Provide the [X, Y] coordinate of the cell's center where the given text is located.  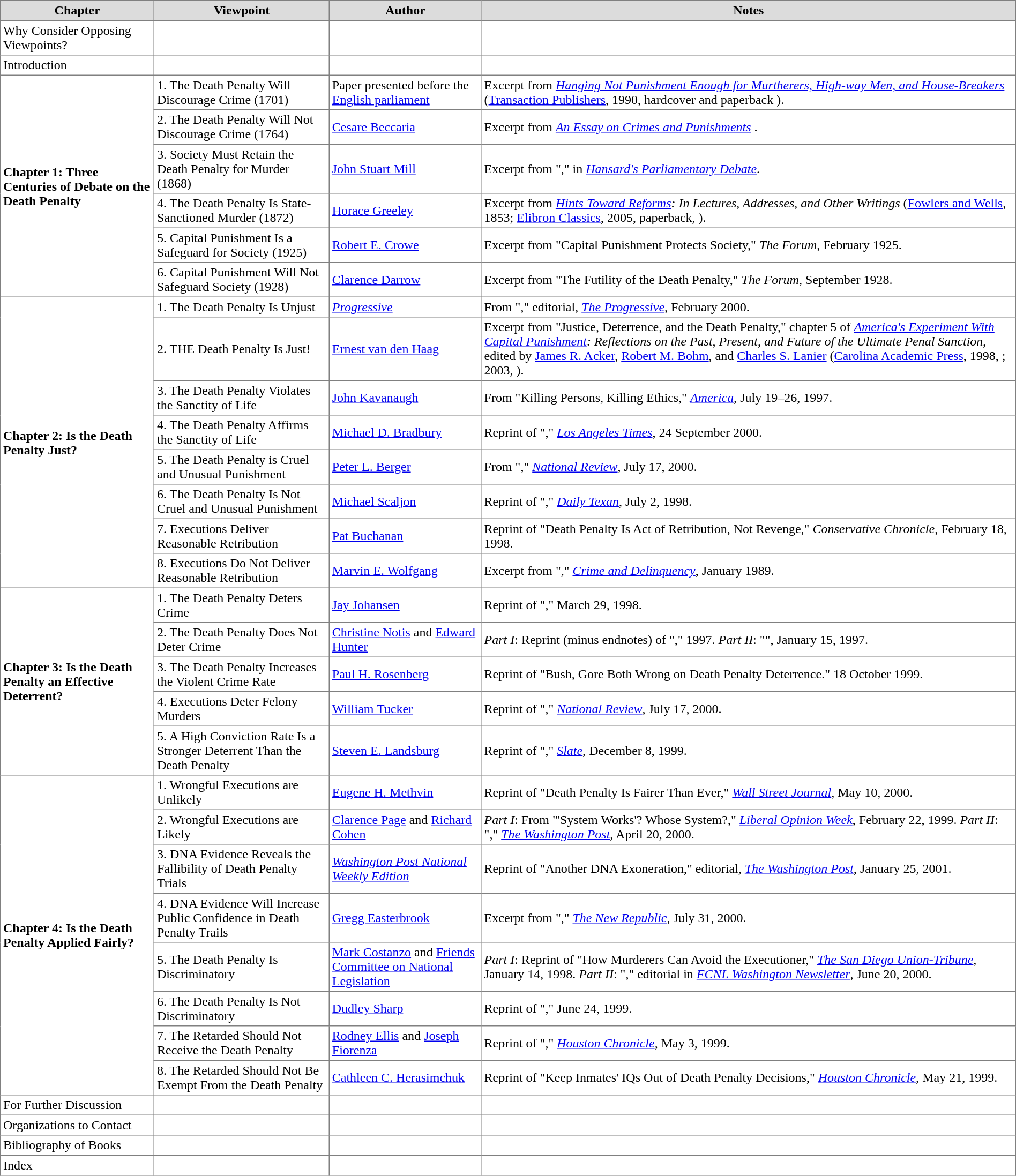
4. Executions Deter Felony Murders [242, 709]
Mark Costanzo and Friends Committee on National Legislation [406, 967]
3. DNA Evidence Reveals the Fallibility of Death Penalty Trials [242, 869]
Michael Scaljon [406, 501]
Pat Buchanan [406, 536]
Paper presented before the English parliament [406, 92]
Reprint of "," March 29, 1998. [748, 605]
7. Executions Deliver Reasonable Retribution [242, 536]
Chapter 3: Is the Death Penalty an Effective Deterrent? [77, 681]
Chapter 1: Three Centuries of Debate on the Death Penalty [77, 186]
3. The Death Penalty Violates the Sanctity of Life [242, 398]
Marvin E. Wolfgang [406, 571]
Viewpoint [242, 11]
7. The Retarded Should Not Receive the Death Penalty [242, 1043]
6. The Death Penalty Is Not Cruel and Unusual Punishment [242, 501]
Introduction [77, 65]
Jay Johansen [406, 605]
1. Wrongful Executions are Unlikely [242, 792]
Reprint of "," Houston Chronicle, May 3, 1999. [748, 1043]
Reprint of "Another DNA Exoneration," editorial, The Washington Post, January 25, 2001. [748, 869]
Steven E. Landsburg [406, 751]
3. The Death Penalty Increases the Violent Crime Rate [242, 674]
Reprint of "," Los Angeles Times, 24 September 2000. [748, 432]
Michael D. Bradbury [406, 432]
Excerpt from An Essay on Crimes and Punishments . [748, 127]
Cesare Beccaria [406, 127]
6. The Death Penalty Is Not Discriminatory [242, 1008]
1. The Death Penalty Deters Crime [242, 605]
Progressive [406, 307]
Notes [748, 11]
Reprint of "Death Penalty Is Act of Retribution, Not Revenge," Conservative Chronicle, February 18, 1998. [748, 536]
Cathleen C. Herasimchuk [406, 1077]
1. The Death Penalty Is Unjust [242, 307]
Washington Post National Weekly Edition [406, 869]
4. The Death Penalty Is State-Sanctioned Murder (1872) [242, 211]
Reprint of "," Daily Texan, July 2, 1998. [748, 501]
Part I: From "'System Works'? Whose System?," Liberal Opinion Week, February 22, 1999. Part II: "," The Washington Post, April 20, 2000. [748, 827]
5. The Death Penalty Is Discriminatory [242, 967]
Excerpt from "," in Hansard's Parliamentary Debate. [748, 169]
6. Capital Punishment Will Not Safeguard Society (1928) [242, 280]
From "," editorial, The Progressive, February 2000. [748, 307]
Author [406, 11]
Rodney Ellis and Joseph Fiorenza [406, 1043]
5. The Death Penalty is Cruel and Unusual Punishment [242, 467]
Chapter 2: Is the Death Penalty Just? [77, 443]
5. Capital Punishment Is a Safeguard for Society (1925) [242, 245]
8. Executions Do Not Deliver Reasonable Retribution [242, 571]
Why Consider Opposing Viewpoints? [77, 38]
Excerpt from "," The New Republic, July 31, 2000. [748, 918]
William Tucker [406, 709]
For Further Discussion [77, 1105]
Peter L. Berger [406, 467]
2. THE Death Penalty Is Just! [242, 349]
4. DNA Evidence Will Increase Public Confidence in Death Penalty Trails [242, 918]
Organizations to Contact [77, 1125]
2. Wrongful Executions are Likely [242, 827]
2. The Death Penalty Does Not Deter Crime [242, 640]
Index [77, 1165]
Gregg Easterbrook [406, 918]
Ernest van den Haag [406, 349]
Chapter [77, 11]
2. The Death Penalty Will Not Discourage Crime (1764) [242, 127]
Dudley Sharp [406, 1008]
Reprint of "Death Penalty Is Fairer Than Ever," Wall Street Journal, May 10, 2000. [748, 792]
Part I: Reprint (minus endnotes) of "," 1997. Part II: "", January 15, 1997. [748, 640]
Robert E. Crowe [406, 245]
Eugene H. Methvin [406, 792]
4. The Death Penalty Affirms the Sanctity of Life [242, 432]
Paul H. Rosenberg [406, 674]
Reprint of "Bush, Gore Both Wrong on Death Penalty Deterrence." 18 October 1999. [748, 674]
Clarence Darrow [406, 280]
Bibliography of Books [77, 1145]
Excerpt from Hints Toward Reforms: In Lectures, Addresses, and Other Writings (Fowlers and Wells, 1853; Elibron Classics, 2005, paperback, ). [748, 211]
From "Killing Persons, Killing Ethics," America, July 19–26, 1997. [748, 398]
1. The Death Penalty Will Discourage Crime (1701) [242, 92]
Reprint of "," June 24, 1999. [748, 1008]
Reprint of "Keep Inmates' IQs Out of Death Penalty Decisions," Houston Chronicle, May 21, 1999. [748, 1077]
John Stuart Mill [406, 169]
Reprint of "," National Review, July 17, 2000. [748, 709]
Excerpt from "The Futility of the Death Penalty," The Forum, September 1928. [748, 280]
5. A High Conviction Rate Is a Stronger Deterrent Than the Death Penalty [242, 751]
From "," National Review, July 17, 2000. [748, 467]
3. Society Must Retain the Death Penalty for Murder (1868) [242, 169]
Chapter 4: Is the Death Penalty Applied Fairly? [77, 935]
8. The Retarded Should Not Be Exempt From the Death Penalty [242, 1077]
Excerpt from "Capital Punishment Protects Society," The Forum, February 1925. [748, 245]
Excerpt from "," Crime and Delinquency, January 1989. [748, 571]
Reprint of "," Slate, December 8, 1999. [748, 751]
Christine Notis and Edward Hunter [406, 640]
Clarence Page and Richard Cohen [406, 827]
Horace Greeley [406, 211]
John Kavanaugh [406, 398]
Excerpt from Hanging Not Punishment Enough for Murtherers, High-way Men, and House-Breakers (Transaction Publishers, 1990, hardcover and paperback ). [748, 92]
